Search for the cell housing the specified text and yield its (x, y) center coordinate. 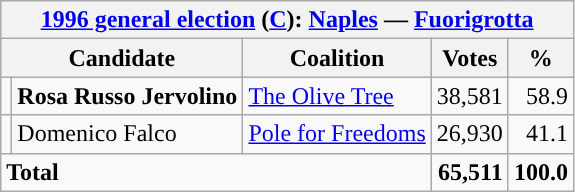
Domenico Falco (128, 134)
Total (216, 172)
58.9 (540, 96)
100.0 (540, 172)
The Olive Tree (337, 96)
26,930 (470, 134)
1996 general election (C): Naples — Fuorigrotta (288, 20)
41.1 (540, 134)
Coalition (337, 58)
Votes (470, 58)
65,511 (470, 172)
38,581 (470, 96)
Rosa Russo Jervolino (128, 96)
% (540, 58)
Pole for Freedoms (337, 134)
Candidate (122, 58)
